Pinpoint the cell where the given text exists, returning its (x, y) midpoint coordinate. 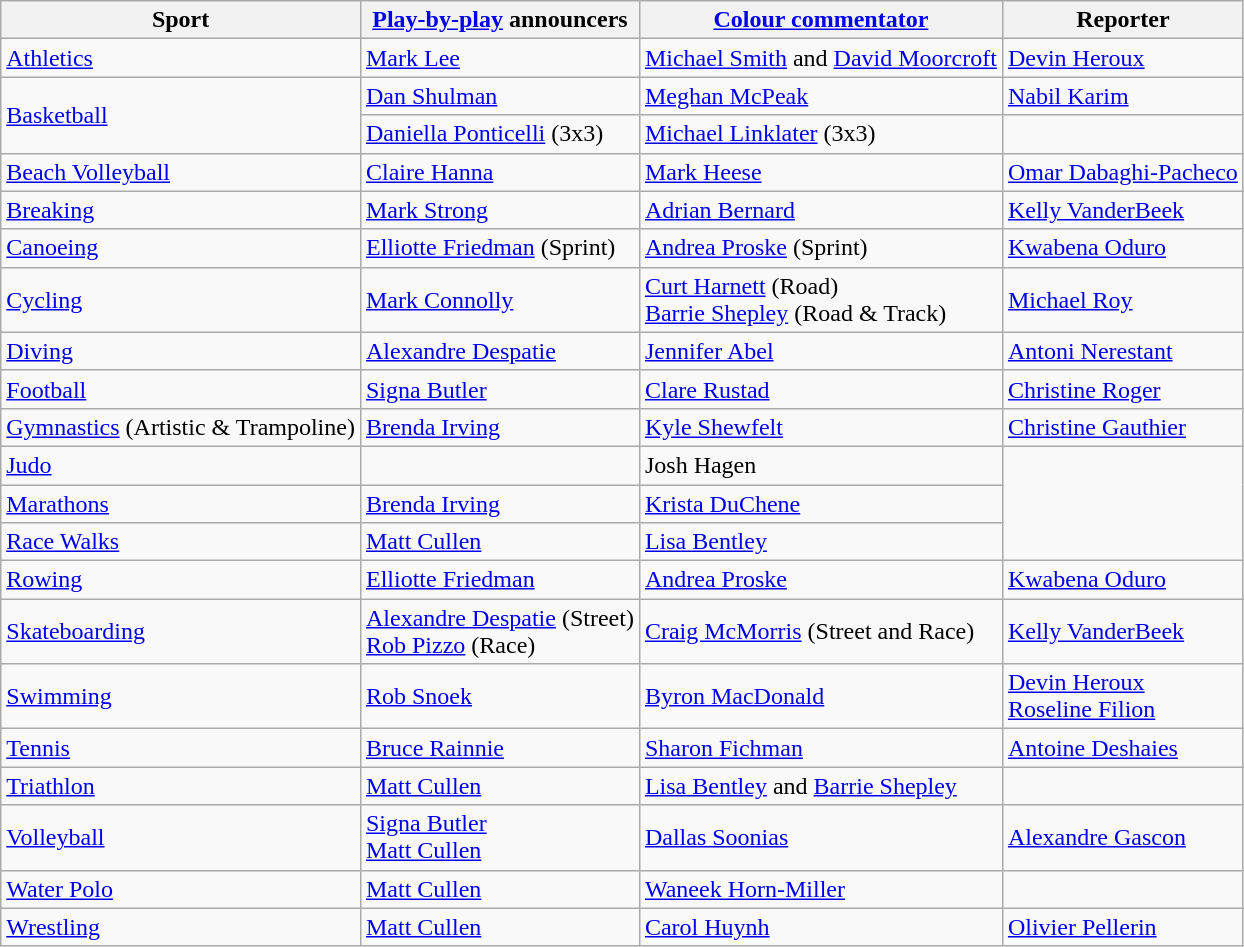
Christine Roger (1122, 389)
Krista DuChene (820, 503)
Antoni Nerestant (1122, 351)
Triathlon (181, 786)
Kyle Shewfelt (820, 427)
Daniella Ponticelli (3x3) (500, 134)
Olivier Pellerin (1122, 927)
Reporter (1122, 20)
Alexandre Gascon (1122, 838)
Judo (181, 465)
Rob Snoek (500, 696)
Devin Heroux (1122, 58)
Craig McMorris (Street and Race) (820, 632)
Waneek Horn-Miller (820, 889)
Mark Connolly (500, 300)
Michael Smith and David Moorcroft (820, 58)
Skateboarding (181, 632)
Tennis (181, 748)
Elliotte Friedman (500, 580)
Signa Butler (500, 389)
Omar Dabaghi-Pacheco (1122, 172)
Byron MacDonald (820, 696)
Lisa Bentley (820, 542)
Dan Shulman (500, 96)
Lisa Bentley and Barrie Shepley (820, 786)
Andrea Proske (820, 580)
Christine Gauthier (1122, 427)
Rowing (181, 580)
Basketball (181, 115)
Signa ButlerMatt Cullen (500, 838)
Cycling (181, 300)
Curt Harnett (Road)Barrie Shepley (Road & Track) (820, 300)
Jennifer Abel (820, 351)
Gymnastics (Artistic & Trampoline) (181, 427)
Dallas Soonias (820, 838)
Josh Hagen (820, 465)
Volleyball (181, 838)
Marathons (181, 503)
Claire Hanna (500, 172)
Breaking (181, 210)
Race Walks (181, 542)
Clare Rustad (820, 389)
Antoine Deshaies (1122, 748)
Mark Heese (820, 172)
Wrestling (181, 927)
Andrea Proske (Sprint) (820, 248)
Mark Lee (500, 58)
Bruce Rainnie (500, 748)
Carol Huynh (820, 927)
Alexandre Despatie (500, 351)
Sport (181, 20)
Beach Volleyball (181, 172)
Michael Linklater (3x3) (820, 134)
Adrian Bernard (820, 210)
Alexandre Despatie (Street)Rob Pizzo (Race) (500, 632)
Elliotte Friedman (Sprint) (500, 248)
Water Polo (181, 889)
Swimming (181, 696)
Meghan McPeak (820, 96)
Diving (181, 351)
Michael Roy (1122, 300)
Canoeing (181, 248)
Devin HerouxRoseline Filion (1122, 696)
Colour commentator (820, 20)
Athletics (181, 58)
Sharon Fichman (820, 748)
Nabil Karim (1122, 96)
Football (181, 389)
Play-by-play announcers (500, 20)
Mark Strong (500, 210)
